From the cell containing the given text, extract its center point as (x, y) coordinate. 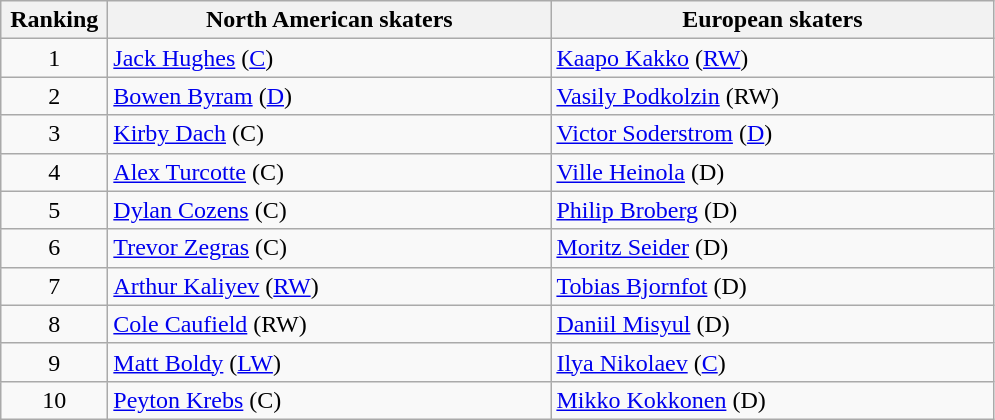
Victor Soderstrom (D) (772, 134)
Kirby Dach (C) (330, 134)
3 (54, 134)
Ville Heinola (D) (772, 172)
Matt Boldy (LW) (330, 362)
European skaters (772, 20)
Ilya Nikolaev (C) (772, 362)
Dylan Cozens (C) (330, 210)
Philip Broberg (D) (772, 210)
Tobias Bjornfot (D) (772, 286)
Daniil Misyul (D) (772, 324)
10 (54, 400)
Alex Turcotte (C) (330, 172)
1 (54, 58)
4 (54, 172)
5 (54, 210)
Jack Hughes (C) (330, 58)
Moritz Seider (D) (772, 248)
6 (54, 248)
9 (54, 362)
Vasily Podkolzin (RW) (772, 96)
Cole Caufield (RW) (330, 324)
7 (54, 286)
Trevor Zegras (C) (330, 248)
Mikko Kokkonen (D) (772, 400)
Ranking (54, 20)
North American skaters (330, 20)
Arthur Kaliyev (RW) (330, 286)
Bowen Byram (D) (330, 96)
Peyton Krebs (C) (330, 400)
2 (54, 96)
Kaapo Kakko (RW) (772, 58)
8 (54, 324)
